For the text-containing cell, return its midpoint in (X, Y) coordinate format. 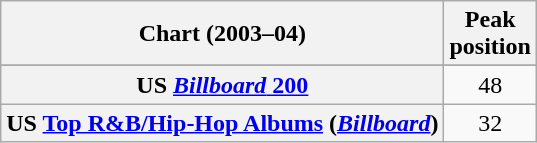
32 (490, 123)
Chart (2003–04) (222, 34)
48 (490, 85)
Peakposition (490, 34)
US Top R&B/Hip-Hop Albums (Billboard) (222, 123)
US Billboard 200 (222, 85)
